From the cell containing the given text, extract its center point as [X, Y] coordinate. 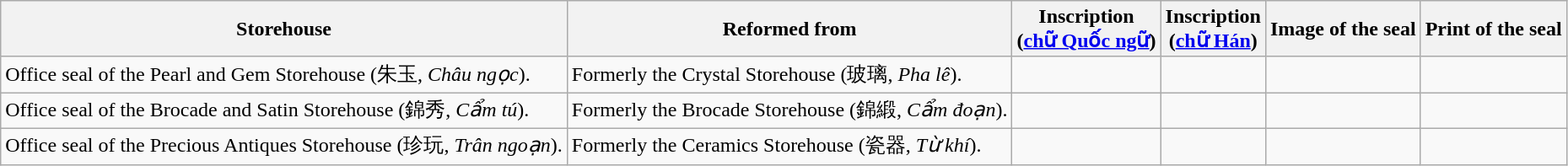
Storehouse [284, 29]
Reformed from [789, 29]
Formerly the Ceramics Storehouse (瓷器, Từ khí). [789, 147]
Office seal of the Brocade and Satin Storehouse (錦秀, Cẩm tú). [284, 111]
Office seal of the Precious Antiques Storehouse (珍玩, Trân ngoạn). [284, 147]
Formerly the Brocade Storehouse (錦緞, Cẩm đoạn). [789, 111]
Print of the seal [1493, 29]
Formerly the Crystal Storehouse (玻璃, Pha lê). [789, 74]
Inscription(chữ Hán) [1213, 29]
Office seal of the Pearl and Gem Storehouse (朱玉, Châu ngọc). [284, 74]
Inscription(chữ Quốc ngữ) [1086, 29]
Image of the seal [1343, 29]
